Provide the (X, Y) coordinate of the cell's center where the given text is located.  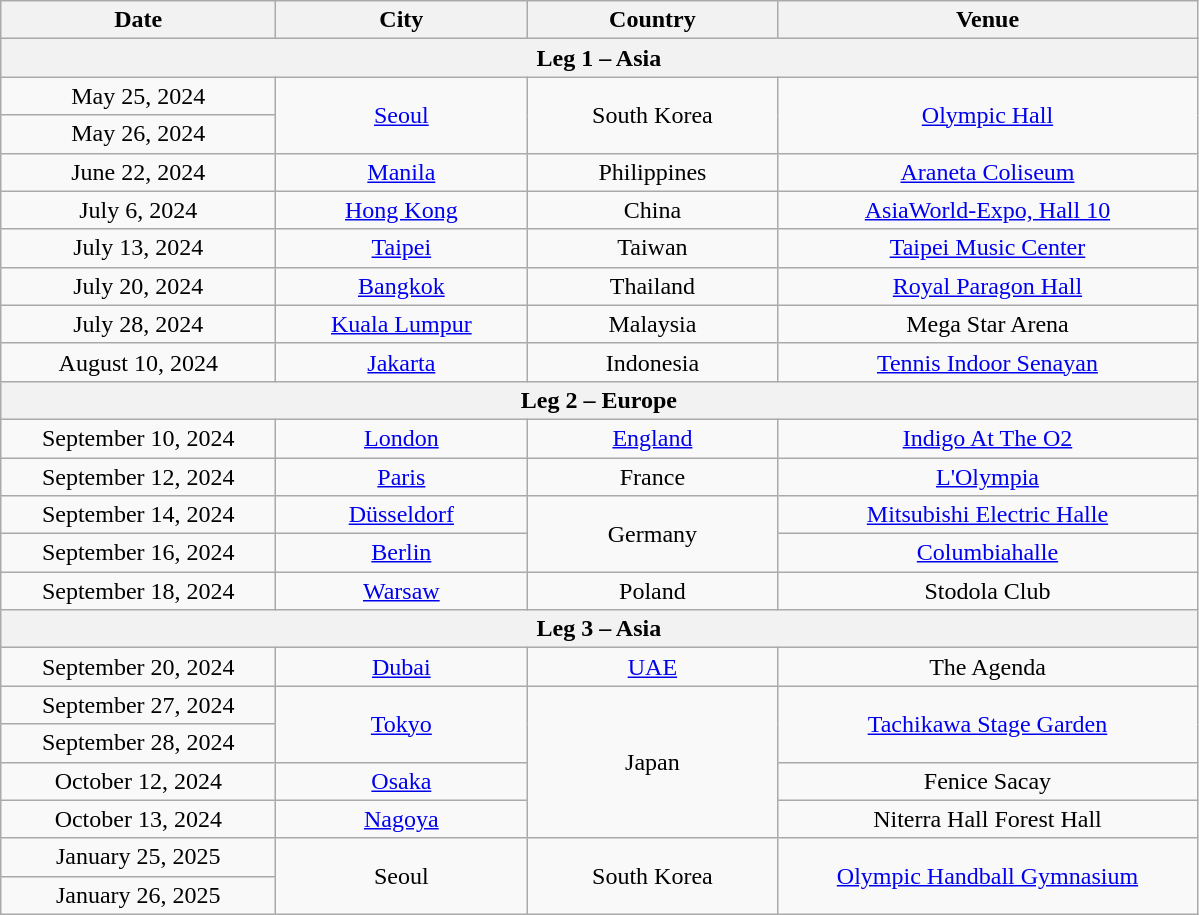
Tennis Indoor Senayan (988, 362)
London (402, 438)
September 28, 2024 (138, 743)
Paris (402, 477)
Date (138, 20)
January 26, 2025 (138, 895)
UAE (652, 667)
Mega Star Arena (988, 324)
Germany (652, 534)
Nagoya (402, 819)
L'Olympia (988, 477)
Kuala Lumpur (402, 324)
Leg 3 – Asia (599, 629)
September 10, 2024 (138, 438)
Taipei Music Center (988, 248)
Mitsubishi Electric Halle (988, 515)
Hong Kong (402, 210)
September 20, 2024 (138, 667)
October 12, 2024 (138, 781)
Stodola Club (988, 591)
Country (652, 20)
Malaysia (652, 324)
September 16, 2024 (138, 553)
Olympic Hall (988, 115)
Venue (988, 20)
January 25, 2025 (138, 857)
September 14, 2024 (138, 515)
Leg 1 – Asia (599, 58)
August 10, 2024 (138, 362)
May 26, 2024 (138, 134)
Columbiahalle (988, 553)
Indonesia (652, 362)
July 13, 2024 (138, 248)
The Agenda (988, 667)
July 28, 2024 (138, 324)
July 6, 2024 (138, 210)
September 12, 2024 (138, 477)
Taipei (402, 248)
Taiwan (652, 248)
Poland (652, 591)
June 22, 2024 (138, 172)
Olympic Handball Gymnasium (988, 876)
England (652, 438)
AsiaWorld-Expo, Hall 10 (988, 210)
Dubai (402, 667)
City (402, 20)
Thailand (652, 286)
July 20, 2024 (138, 286)
Jakarta (402, 362)
Philippines (652, 172)
Manila (402, 172)
Indigo At The O2 (988, 438)
Fenice Sacay (988, 781)
Warsaw (402, 591)
Royal Paragon Hall (988, 286)
October 13, 2024 (138, 819)
May 25, 2024 (138, 96)
Bangkok (402, 286)
China (652, 210)
Leg 2 – Europe (599, 400)
Düsseldorf (402, 515)
Japan (652, 762)
Tokyo (402, 724)
Tachikawa Stage Garden (988, 724)
September 27, 2024 (138, 705)
September 18, 2024 (138, 591)
France (652, 477)
Araneta Coliseum (988, 172)
Niterra Hall Forest Hall (988, 819)
Osaka (402, 781)
Berlin (402, 553)
